Extract the (x, y) coordinate from the center of the cell holding the provided text.  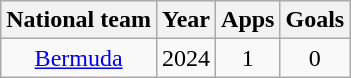
1 (248, 58)
2024 (186, 58)
Bermuda (79, 58)
Apps (248, 20)
National team (79, 20)
Year (186, 20)
0 (315, 58)
Goals (315, 20)
